Determine the (X, Y) coordinate at the center of the cell enclosing the given text.  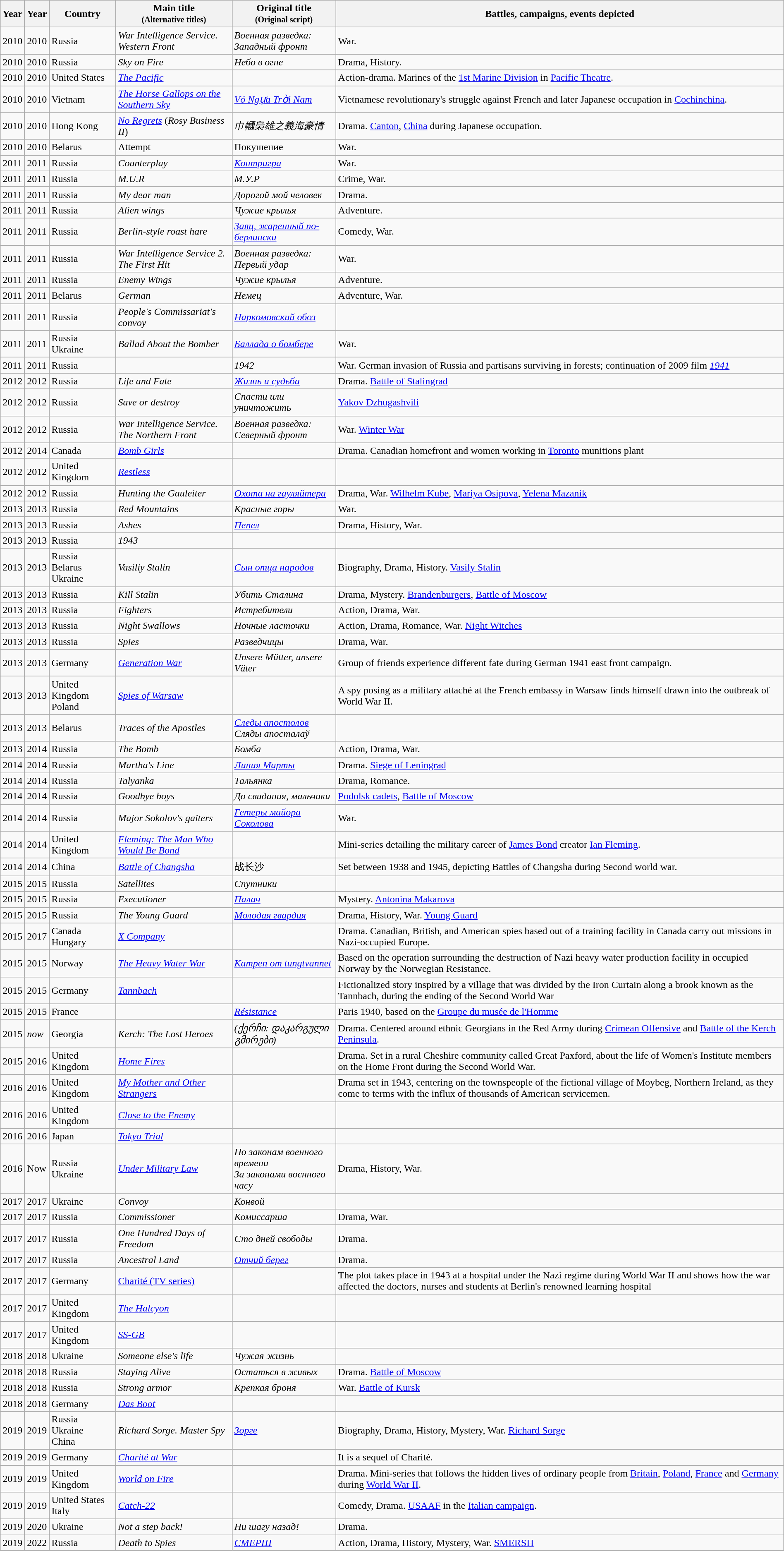
War Intelligence Service. Western Front (174, 41)
Berlin-style roast hare (174, 232)
M.U.R (174, 179)
Traces of the Apostles (174, 728)
Counterplay (174, 163)
Country (83, 14)
Close to the Enemy (174, 1115)
Военная разведка: Западный фронт (284, 41)
Истребители (284, 610)
Vietnamese revolutionary's struggle against French and later Japanese occupation in Cochinchina. (560, 99)
Небо в огне (284, 62)
Satellites (174, 884)
Ballad About the Bomber (174, 344)
One Hundred Days of Freedom (174, 1239)
World on Fire (174, 1479)
Чужая жизнь (284, 1356)
Линия Марты (284, 765)
Drama, History, War. Young Guard (560, 915)
Norway (83, 963)
Ночные ласточки (284, 626)
Generation War (174, 663)
Баллада о бомбере (284, 344)
Canada (83, 451)
Spies of Warsaw (174, 695)
Следы апостоловСляды апосталаў (284, 728)
Жизнь и судьба (284, 381)
Наркомовский обоз (284, 317)
巾幗梟雄之義海豪情 (284, 126)
Hong Kong (83, 126)
Зорге (284, 1430)
Richard Sorge. Master Spy (174, 1430)
Kill Stalin (174, 595)
Разведчицы (284, 642)
Drama. Mini-series that follows the hidden lives of ordinary people from Britain, Poland, France and Germany during World War II. (560, 1479)
SS-GB (174, 1335)
1942 (284, 365)
Set between 1938 and 1945, depicting Battles of Changsha during Second world war. (560, 867)
Enemy Wings (174, 280)
Death to Spies (174, 1543)
Now (37, 1169)
Battle of Changsha (174, 867)
Save or destroy (174, 402)
Based on the operation surrounding the destruction of Nazi heavy water production facility in occupied Norway by the Norwegian Resistance. (560, 963)
Georgia (83, 1033)
Comedy, Drama. USAAF in the Italian campaign. (560, 1506)
Martha's Line (174, 765)
The Pacific (174, 78)
Commissioner (174, 1217)
По законам военного времениЗа законами воєнного часу (284, 1169)
War. Battle of Kursk (560, 1388)
Drama. Canadian, British, and American spies based out of a training facility in Canada carry out missions in Nazi-occupied Europe. (560, 937)
United KingdomPoland (83, 695)
Drama, History. (560, 62)
Fleming: The Man Who Would Be Bond (174, 845)
Main title(Alternative titles) (174, 14)
Talyanka (174, 781)
Красные горы (284, 509)
Гетеры майора Соколова (284, 817)
Ancestral Land (174, 1260)
Paris 1940, based on the Groupe du musée de l'Homme (560, 1012)
Bomb Girls (174, 451)
Action, Drama, History, Mystery, War. SMERSH (560, 1543)
Ashes (174, 525)
Fighters (174, 610)
Drama, Mystery. Brandenburgers, Battle of Moscow (560, 595)
Someone else's life (174, 1356)
Résistance (284, 1012)
My Mother and Other Strangers (174, 1088)
Комиссарша (284, 1217)
Comedy, War. (560, 232)
Drama. Canton, China during Japanese occupation. (560, 126)
Пепел (284, 525)
War Intelligence Service. The Northern Front (174, 429)
1943 (174, 540)
Drama. Battle of Stalingrad (560, 381)
A spy posing as a military attaché at the French embassy in Warsaw finds himself drawn into the outbreak of World War II. (560, 695)
France (83, 1012)
The Horse Gallops on the Southern Sky (174, 99)
Battles, campaigns, events depicted (560, 14)
Vietnam (83, 99)
Vasiliy Stalin (174, 567)
The Heavy Water War (174, 963)
Major Sokolov's gaiters (174, 817)
До свидания, мальчики (284, 796)
Немец (284, 296)
War Intelligence Service 2. The First Hit (174, 258)
United StatesItaly (83, 1506)
Военная разведка: Северный фронт (284, 429)
Ни шагу назад! (284, 1527)
My dear man (174, 194)
Покушение (284, 147)
Alien wings (174, 210)
Biography, Drama, History. Vasily Stalin (560, 567)
Original title(Original script) (284, 14)
Mini-series detailing the military career of James Bond creator Ian Fleming. (560, 845)
War. German invasion of Russia and partisans surviving in forests; continuation of 2009 film 1941 (560, 365)
2020 (37, 1527)
Under Military Law (174, 1169)
X Company (174, 937)
Отчий берег (284, 1260)
Das Boot (174, 1403)
Mystery. Antonina Makarova (560, 899)
now (37, 1033)
Home Fires (174, 1061)
Drama. Battle of Moscow (560, 1372)
Остаться в живых (284, 1372)
Convoy (174, 1201)
Group of friends experience different fate during German 1941 east front campaign. (560, 663)
2022 (37, 1543)
Tokyo Trial (174, 1136)
Charité at War (174, 1457)
No Regrets (Rosy Business II) (174, 126)
German (174, 296)
Заяц, жаренный по-берлински (284, 232)
М.У.Р (284, 179)
战长沙 (284, 867)
Военная разведка: Первый удар (284, 258)
Strong armor (174, 1388)
Unsere Mütter, unsere Väter (284, 663)
Biography, Drama, History, Mystery, War. Richard Sorge (560, 1430)
Goodbye boys (174, 796)
Action, Drama, Romance, War. Night Witches (560, 626)
Japan (83, 1136)
The Young Guard (174, 915)
Life and Fate (174, 381)
Охота на гауляйтера (284, 493)
Drama. Canadian homefront and women working in Toronto munitions plant (560, 451)
Restless (174, 472)
Drama, Romance. (560, 781)
Yakov Dzhugashvili (560, 402)
(ქერჩი: დაკარგული გმირები) (284, 1033)
Vó Ngựa Trời Nam (284, 99)
Sky on Fire (174, 62)
Сын отца народов (284, 567)
Podolsk cadets, Battle of Moscow (560, 796)
Attempt (174, 147)
Red Mountains (174, 509)
Executioner (174, 899)
Drama, War. Wilhelm Kube, Mariya Osipova, Yelena Mazanik (560, 493)
RussiaUkraineChina (83, 1430)
The Bomb (174, 749)
RussiaBelarusUkraine (83, 567)
Night Swallows (174, 626)
Спутники (284, 884)
Молодая гвардия (284, 915)
People's Commissariat's convoy (174, 317)
Action-drama. Marines of the 1st Marine Division in Pacific Theatre. (560, 78)
Charité (TV series) (174, 1281)
Палач (284, 899)
Бомба (284, 749)
Тальянка (284, 781)
CanadaHungary (83, 937)
Kerch: The Lost Heroes (174, 1033)
Not a step back! (174, 1527)
Убить Сталина (284, 595)
Adventure, War. (560, 296)
Drama. Siege of Leningrad (560, 765)
Catch-22 (174, 1506)
Спасти или уничтожить (284, 402)
Spies (174, 642)
Сто дней свободы (284, 1239)
The Halcyon (174, 1308)
Контригра (284, 163)
United States (83, 78)
Drama. Centered around ethnic Georgians in the Red Army during Crimean Offensive and Battle of the Kerch Peninsula. (560, 1033)
Kampen om tungtvannet (284, 963)
Дорогой мой человек (284, 194)
Крепкая броня (284, 1388)
War. Winter War (560, 429)
Tannbach (174, 990)
СМЕРШ (284, 1543)
Staying Alive (174, 1372)
Hunting the Gauleiter (174, 493)
Конвой (284, 1201)
Crime, War. (560, 179)
China (83, 867)
It is a sequel of Charité. (560, 1457)
